Pinpoint the cell where the given text exists, returning its [x, y] midpoint coordinate. 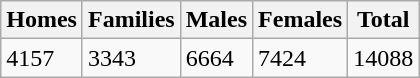
14088 [384, 58]
7424 [300, 58]
Total [384, 20]
4157 [42, 58]
Families [131, 20]
6664 [216, 58]
Males [216, 20]
Homes [42, 20]
3343 [131, 58]
Females [300, 20]
